Search for the cell housing the specified text and yield its [x, y] center coordinate. 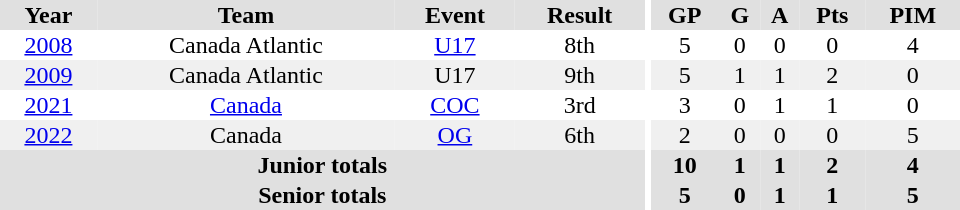
Team [246, 15]
Pts [832, 15]
Senior totals [322, 195]
2021 [48, 105]
3rd [580, 105]
8th [580, 45]
6th [580, 135]
9th [580, 75]
Event [455, 15]
OG [455, 135]
10 [684, 165]
COC [455, 105]
2009 [48, 75]
2022 [48, 135]
A [780, 15]
GP [684, 15]
Junior totals [322, 165]
Year [48, 15]
G [740, 15]
2008 [48, 45]
3 [684, 105]
PIM [913, 15]
Result [580, 15]
